Detect which cell encompasses the target text, then output its [x, y] center coordinate. 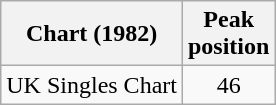
Peakposition [228, 34]
46 [228, 85]
UK Singles Chart [92, 85]
Chart (1982) [92, 34]
